For the text-containing cell, return its midpoint in [x, y] coordinate format. 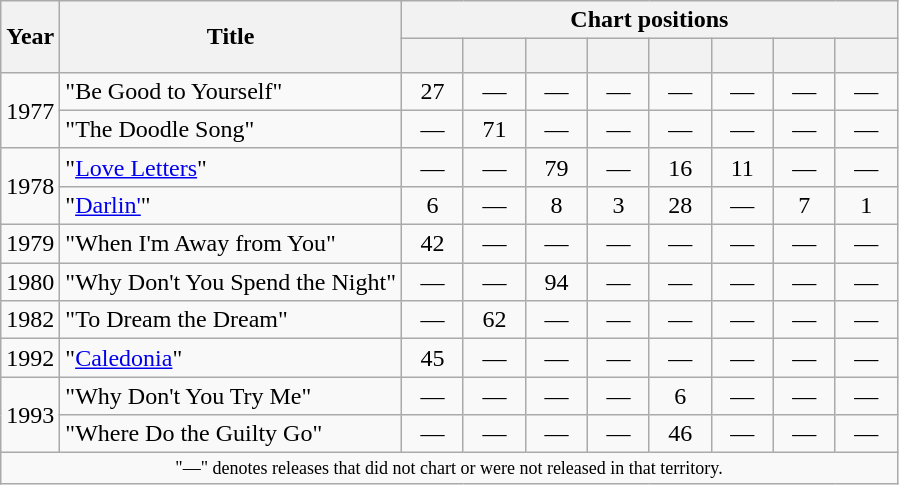
28 [680, 205]
3 [618, 205]
"—" denotes releases that did not chart or were not released in that territory. [449, 468]
8 [556, 205]
62 [494, 320]
16 [680, 167]
Year [30, 37]
7 [804, 205]
1980 [30, 282]
"Why Don't You Spend the Night" [231, 282]
46 [680, 434]
"The Doodle Song" [231, 129]
45 [432, 358]
"When I'm Away from You" [231, 244]
Chart positions [649, 20]
79 [556, 167]
1979 [30, 244]
1977 [30, 110]
1993 [30, 415]
"Be Good to Yourself" [231, 91]
94 [556, 282]
"Why Don't You Try Me" [231, 396]
"To Dream the Dream" [231, 320]
"Love Letters" [231, 167]
1992 [30, 358]
1978 [30, 186]
"Darlin'" [231, 205]
Title [231, 37]
"Caledonia" [231, 358]
11 [742, 167]
1 [866, 205]
27 [432, 91]
71 [494, 129]
1982 [30, 320]
42 [432, 244]
"Where Do the Guilty Go" [231, 434]
